Output the (X, Y) coordinate of the center of the cell containing the given text.  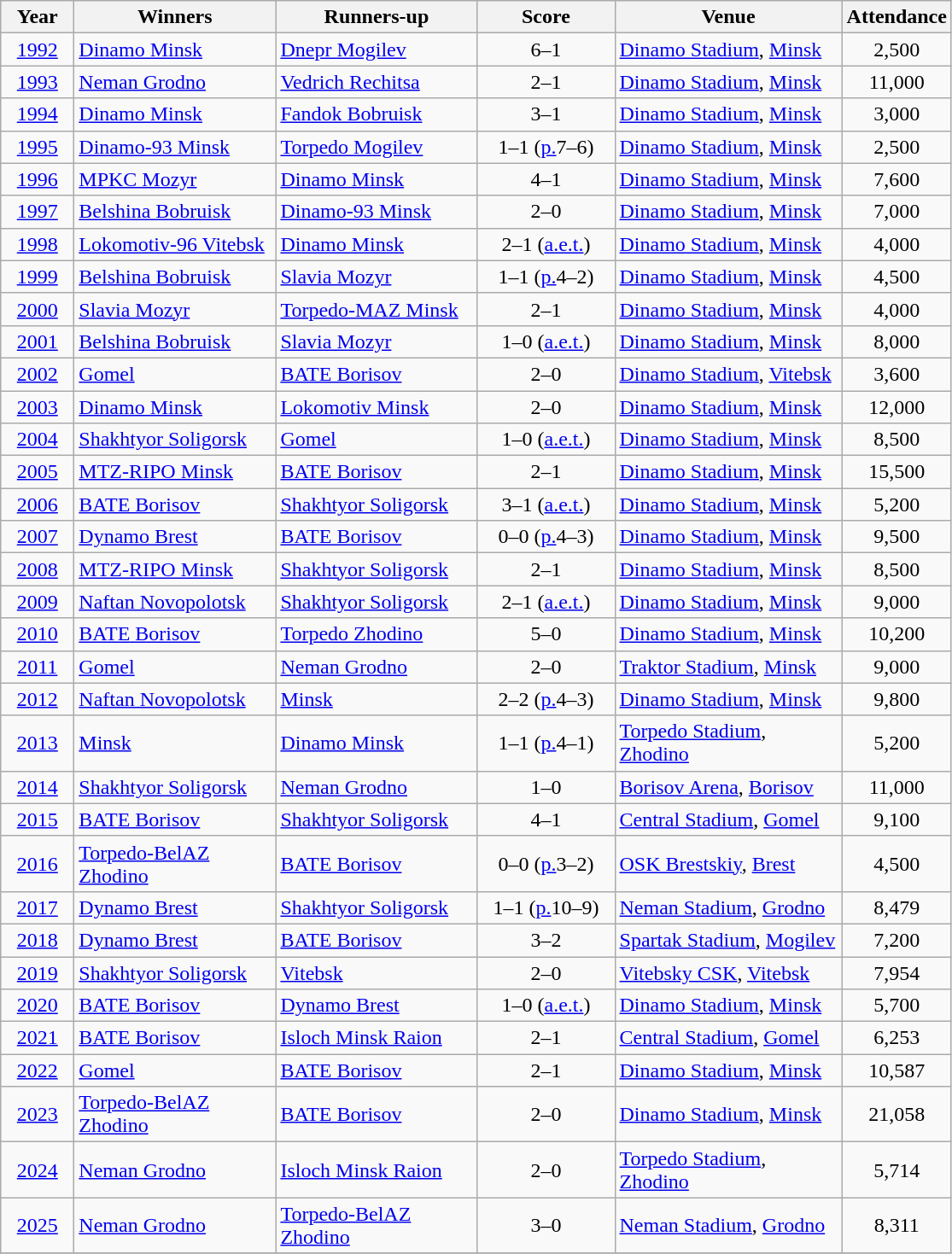
MPKC Mozyr (175, 179)
6,253 (897, 1038)
3–1 (546, 114)
Spartak Stadium, Mogilev (728, 940)
3,000 (897, 114)
2002 (38, 374)
Runners-up (377, 17)
1–1 (p.4–2) (546, 277)
Dinamo Stadium, Vitebsk (728, 374)
OSK Brestskiy, Brest (728, 864)
2012 (38, 699)
Torpedo Zhodino (377, 634)
Year (38, 17)
Torpedo Mogilev (377, 147)
1996 (38, 179)
Fandok Bobruisk (377, 114)
2000 (38, 309)
2022 (38, 1070)
Score (546, 17)
1993 (38, 82)
Winners (175, 17)
2013 (38, 743)
2–2 (p.4–3) (546, 699)
3–0 (546, 1226)
3–2 (546, 940)
9,500 (897, 537)
2023 (38, 1115)
Vitebsk (377, 972)
2011 (38, 667)
2008 (38, 569)
2010 (38, 634)
Attendance (897, 17)
2007 (38, 537)
0–0 (p.4–3) (546, 537)
1997 (38, 212)
2020 (38, 1006)
3,600 (897, 374)
2015 (38, 819)
2017 (38, 907)
1994 (38, 114)
8,000 (897, 341)
Venue (728, 17)
8,479 (897, 907)
2003 (38, 407)
9,800 (897, 699)
1998 (38, 244)
10,200 (897, 634)
2025 (38, 1226)
15,500 (897, 472)
2016 (38, 864)
2014 (38, 787)
2004 (38, 440)
Traktor Stadium, Minsk (728, 667)
1992 (38, 50)
2018 (38, 940)
5,700 (897, 1006)
Lokomotiv-96 Vitebsk (175, 244)
1–1 (p.7–6) (546, 147)
10,587 (897, 1070)
2009 (38, 602)
12,000 (897, 407)
Torpedo-MAZ Minsk (377, 309)
9,100 (897, 819)
7,200 (897, 940)
2001 (38, 341)
7,000 (897, 212)
Vedrich Rechitsa (377, 82)
7,954 (897, 972)
7,600 (897, 179)
2005 (38, 472)
1–1 (p.10–9) (546, 907)
1–1 (p.4–1) (546, 743)
Vitebsky CSK, Vitebsk (728, 972)
Lokomotiv Minsk (377, 407)
5,714 (897, 1169)
Borisov Arena, Borisov (728, 787)
1999 (38, 277)
2006 (38, 505)
1995 (38, 147)
6–1 (546, 50)
1–0 (546, 787)
5–0 (546, 634)
2024 (38, 1169)
2021 (38, 1038)
21,058 (897, 1115)
3–1 (a.e.t.) (546, 505)
2019 (38, 972)
Dnepr Mogilev (377, 50)
0–0 (p.3–2) (546, 864)
8,311 (897, 1226)
